Scan for the cell matching the given text and deliver its (X, Y) coordinate at center. 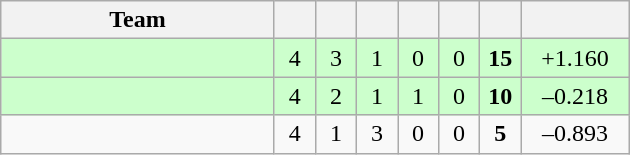
2 (336, 96)
15 (500, 58)
5 (500, 134)
10 (500, 96)
–0.218 (576, 96)
+1.160 (576, 58)
–0.893 (576, 134)
Team (138, 20)
